Find where the given text appears and provide that cell's center as [x, y] coordinate. 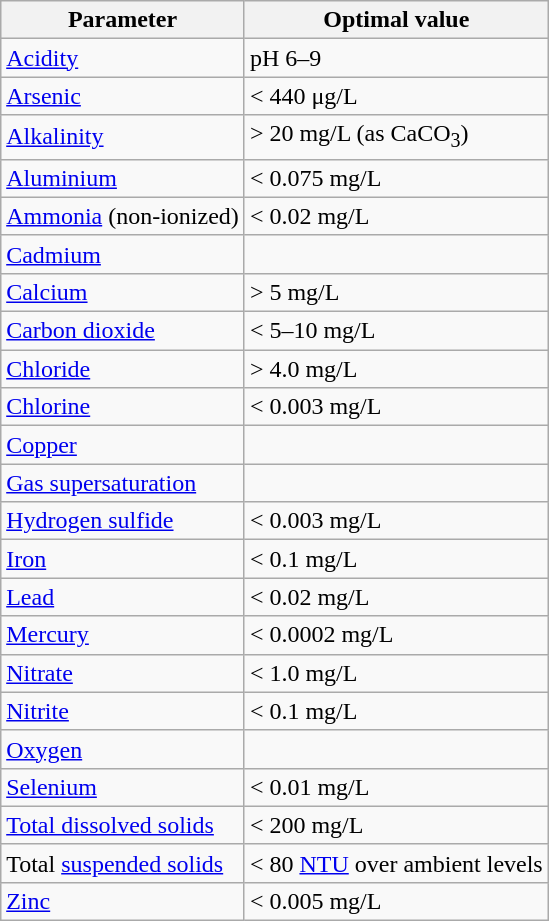
Lead [123, 597]
> 20 mg/L (as CaCO3) [396, 137]
< 5–10 mg/L [396, 331]
< 440 μg/L [396, 96]
Selenium [123, 787]
Arsenic [123, 96]
< 200 mg/L [396, 825]
< 0.01 mg/L [396, 787]
Calcium [123, 292]
< 0.005 mg/L [396, 901]
Total dissolved solids [123, 825]
Nitrate [123, 673]
Oxygen [123, 749]
Mercury [123, 635]
> 5 mg/L [396, 292]
Carbon dioxide [123, 331]
Nitrite [123, 711]
Acidity [123, 58]
< 1.0 mg/L [396, 673]
Zinc [123, 901]
Chlorine [123, 407]
Parameter [123, 20]
Copper [123, 445]
Ammonia (non-ionized) [123, 216]
Optimal value [396, 20]
Gas supersaturation [123, 483]
< 0.0002 mg/L [396, 635]
Aluminium [123, 178]
Iron [123, 559]
Cadmium [123, 254]
Hydrogen sulfide [123, 521]
Alkalinity [123, 137]
Chloride [123, 369]
< 0.075 mg/L [396, 178]
Total suspended solids [123, 863]
< 80 NTU over ambient levels [396, 863]
pH 6–9 [396, 58]
> 4.0 mg/L [396, 369]
